For the text-containing cell, return its midpoint in (x, y) coordinate format. 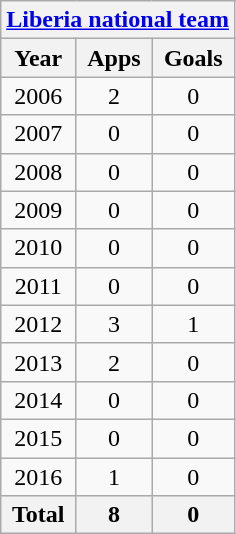
2015 (38, 438)
2016 (38, 477)
2012 (38, 324)
2013 (38, 362)
3 (114, 324)
2010 (38, 248)
Year (38, 58)
Total (38, 515)
2007 (38, 134)
2009 (38, 210)
8 (114, 515)
Apps (114, 58)
Liberia national team (118, 20)
2011 (38, 286)
2006 (38, 96)
Goals (193, 58)
2014 (38, 400)
2008 (38, 172)
